From the cell containing the given text, extract its center point as [X, Y] coordinate. 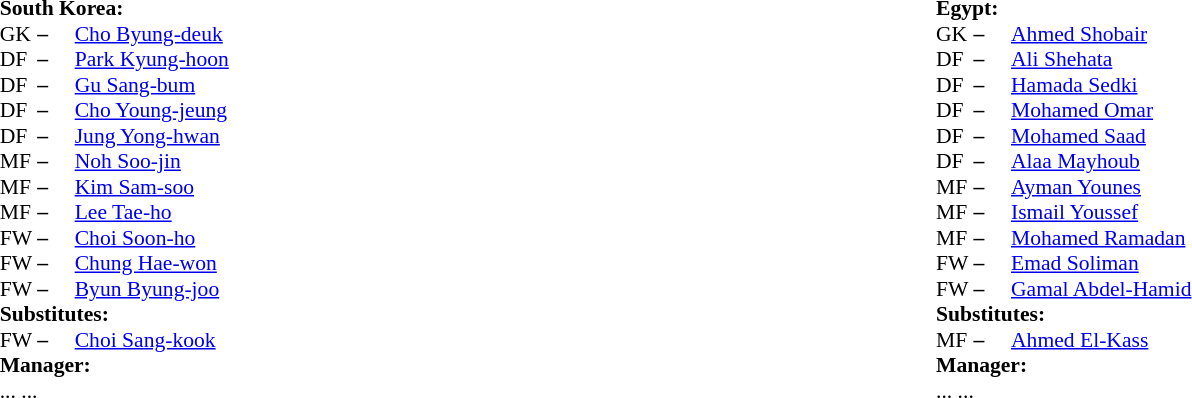
Ahmed El-Kass [1101, 340]
Hamada Sedki [1101, 85]
Park Kyung-hoon [152, 59]
Jung Yong-hwan [152, 136]
Chung Hae-won [152, 263]
Alaa Mayhoub [1101, 161]
Choi Soon-ho [152, 238]
Ali Shehata [1101, 59]
Noh Soo-jin [152, 161]
Byun Byung-joo [152, 289]
Lee Tae-ho [152, 213]
Choi Sang-kook [152, 340]
Mohamed Omar [1101, 111]
Gu Sang-bum [152, 85]
Gamal Abdel-Hamid [1101, 289]
Mohamed Ramadan [1101, 238]
Ismail Youssef [1101, 213]
Kim Sam-soo [152, 187]
Ahmed Shobair [1101, 34]
Ayman Younes [1101, 187]
Emad Soliman [1101, 263]
Mohamed Saad [1101, 136]
Cho Young-jeung [152, 111]
Cho Byung-deuk [152, 34]
